Provide the [x, y] coordinate of the cell's center where the given text is located.  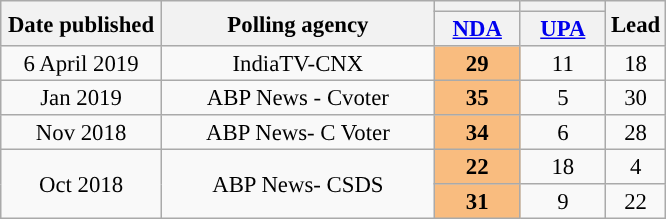
29 [477, 64]
9 [563, 202]
ABP News - Cvoter [298, 98]
UPA [563, 30]
Lead [636, 24]
ABP News- C Voter [298, 132]
Jan 2019 [82, 98]
4 [636, 168]
5 [563, 98]
Polling agency [298, 24]
6 April 2019 [82, 64]
Date published [82, 24]
Nov 2018 [82, 132]
30 [636, 98]
31 [477, 202]
28 [636, 132]
Oct 2018 [82, 184]
6 [563, 132]
35 [477, 98]
ABP News- CSDS [298, 184]
NDA [477, 30]
11 [563, 64]
IndiaTV-CNX [298, 64]
34 [477, 132]
